Detect which cell encompasses the target text, then output its (X, Y) center coordinate. 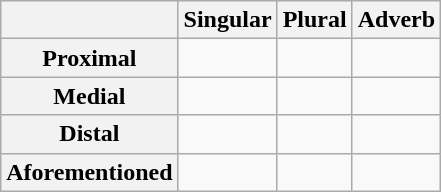
Distal (90, 134)
Medial (90, 96)
Singular (228, 20)
Aforementioned (90, 172)
Proximal (90, 58)
Plural (314, 20)
Adverb (396, 20)
